Find where the given text appears and provide that cell's center as (x, y) coordinate. 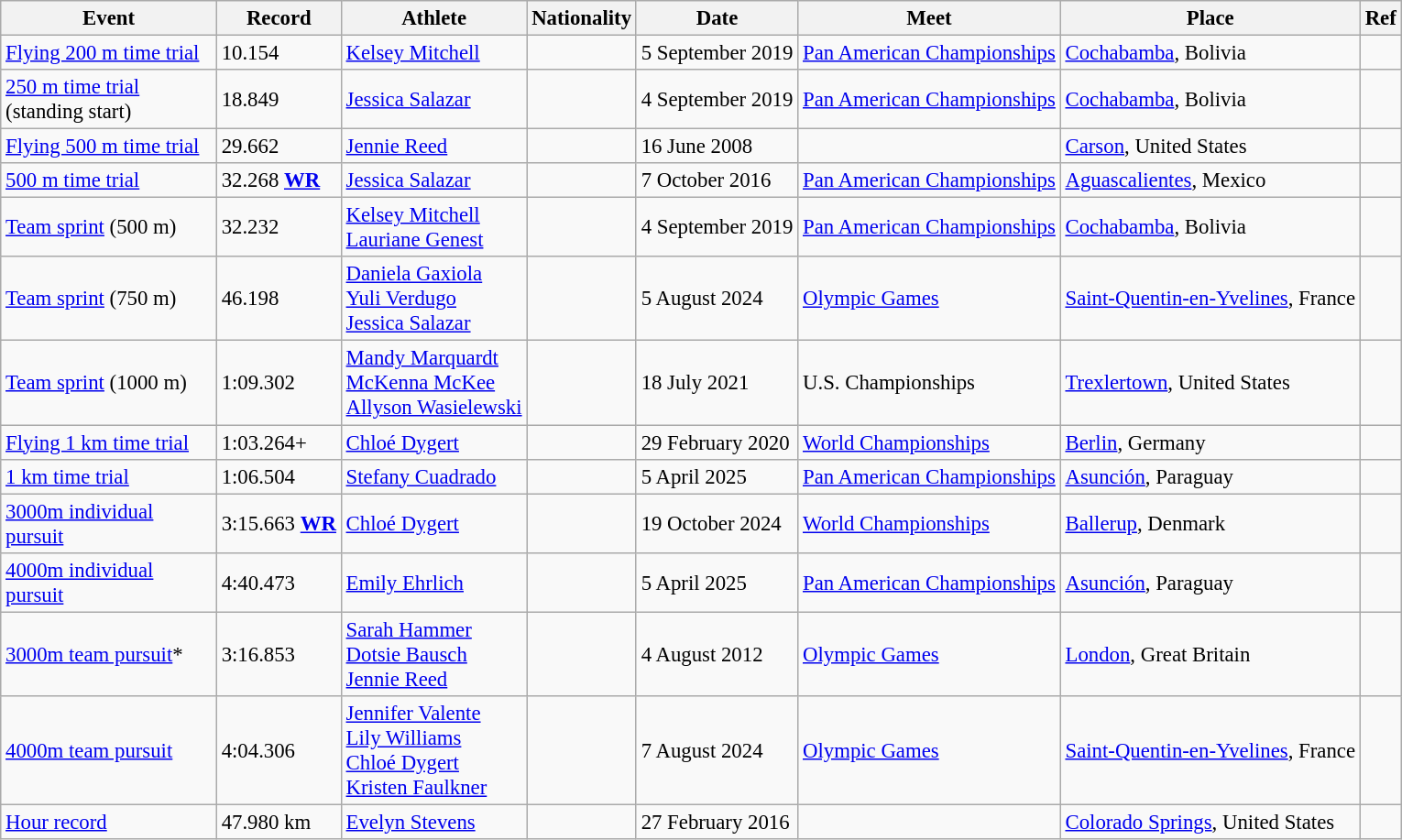
Kelsey MitchellLauriane Genest (434, 227)
Carson, United States (1210, 147)
46.198 (279, 299)
Team sprint (500 m) (109, 227)
Place (1210, 18)
3000m individual pursuit (109, 524)
Berlin, Germany (1210, 442)
29 February 2020 (717, 442)
Kelsey Mitchell (434, 53)
Date (717, 18)
4 August 2012 (717, 654)
Nationality (581, 18)
32.232 (279, 227)
3:16.853 (279, 654)
Team sprint (750 m) (109, 299)
16 June 2008 (717, 147)
Flying 200 m time trial (109, 53)
1:09.302 (279, 383)
U.S. Championships (929, 383)
Flying 1 km time trial (109, 442)
London, Great Britain (1210, 654)
Jennifer ValenteLily WilliamsChloé DygertKristen Faulkner (434, 751)
Emily Ehrlich (434, 583)
7 October 2016 (717, 180)
Stefany Cuadrado (434, 476)
Colorado Springs, United States (1210, 822)
Flying 500 m time trial (109, 147)
18 July 2021 (717, 383)
1:03.264+ (279, 442)
1:06.504 (279, 476)
Mandy MarquardtMcKenna McKeeAllyson Wasielewski (434, 383)
Event (109, 18)
Daniela GaxiolaYuli VerdugoJessica Salazar (434, 299)
Athlete (434, 18)
500 m time trial (109, 180)
250 m time trial (standing start) (109, 99)
7 August 2024 (717, 751)
3000m team pursuit* (109, 654)
Ref (1380, 18)
32.268 WR (279, 180)
5 September 2019 (717, 53)
Trexlertown, United States (1210, 383)
18.849 (279, 99)
4000m individual pursuit (109, 583)
Jennie Reed (434, 147)
Ballerup, Denmark (1210, 524)
Evelyn Stevens (434, 822)
Hour record (109, 822)
3:15.663 WR (279, 524)
Meet (929, 18)
Record (279, 18)
4000m team pursuit (109, 751)
27 February 2016 (717, 822)
4:40.473 (279, 583)
Sarah HammerDotsie BauschJennie Reed (434, 654)
29.662 (279, 147)
Aguascalientes, Mexico (1210, 180)
Team sprint (1000 m) (109, 383)
10.154 (279, 53)
4:04.306 (279, 751)
1 km time trial (109, 476)
5 August 2024 (717, 299)
19 October 2024 (717, 524)
47.980 km (279, 822)
